Determine the [x, y] coordinate at the center of the cell enclosing the given text.  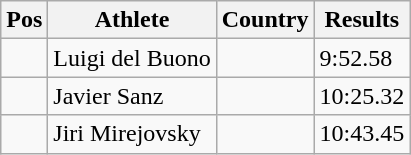
Luigi del Buono [132, 58]
Results [362, 20]
Jiri Mirejovsky [132, 134]
Athlete [132, 20]
Javier Sanz [132, 96]
Country [265, 20]
Pos [24, 20]
9:52.58 [362, 58]
10:25.32 [362, 96]
10:43.45 [362, 134]
